Search for the cell housing the specified text and yield its (x, y) center coordinate. 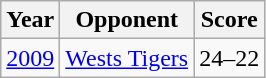
Wests Tigers (127, 58)
2009 (30, 58)
Year (30, 20)
Opponent (127, 20)
24–22 (230, 58)
Score (230, 20)
